For the text-containing cell, return its midpoint in [X, Y] coordinate format. 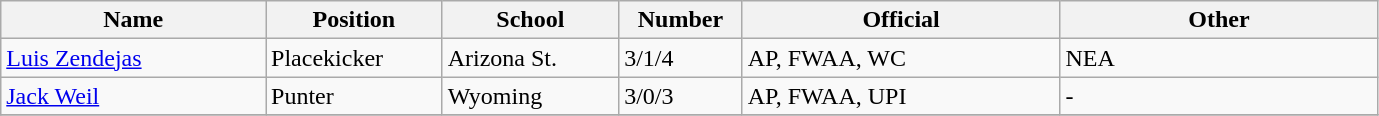
Wyoming [530, 96]
Position [354, 20]
Luis Zendejas [134, 58]
AP, FWAA, UPI [901, 96]
Arizona St. [530, 58]
School [530, 20]
Placekicker [354, 58]
Other [1219, 20]
Name [134, 20]
Jack Weil [134, 96]
Official [901, 20]
AP, FWAA, WC [901, 58]
Number [681, 20]
3/1/4 [681, 58]
Punter [354, 96]
NEA [1219, 58]
3/0/3 [681, 96]
- [1219, 96]
